Locate the cell with the specified text and output its (x, y) center coordinate. 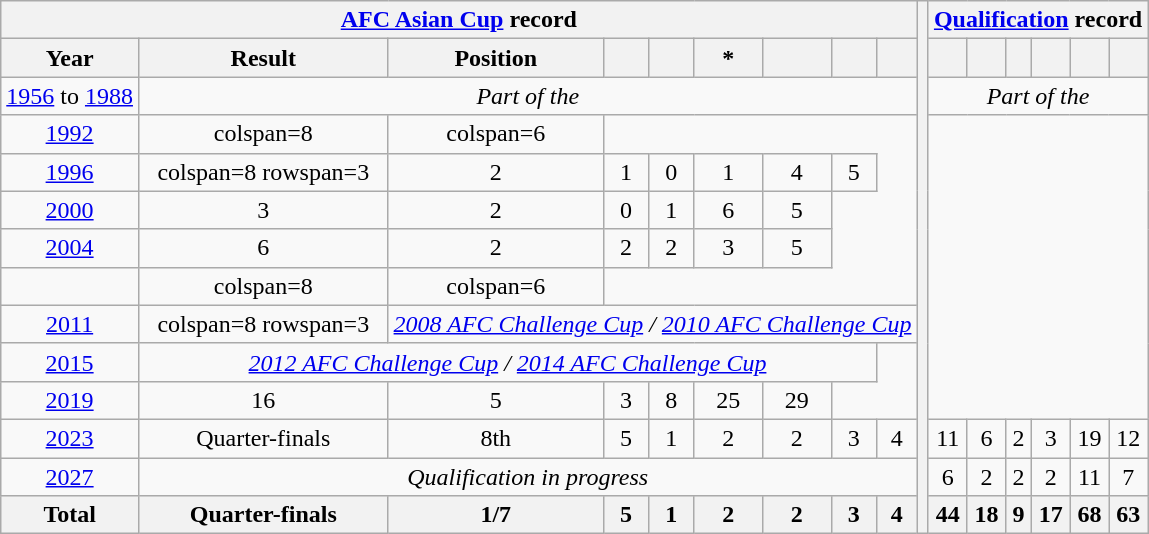
12 (1128, 438)
19 (1090, 438)
7 (1128, 477)
Position (496, 58)
Result (263, 58)
Qualification in progress (527, 477)
18 (986, 515)
2011 (70, 324)
2012 AFC Challenge Cup / 2014 AFC Challenge Cup (507, 362)
68 (1090, 515)
* (728, 58)
44 (948, 515)
2027 (70, 477)
Total (70, 515)
2023 (70, 438)
9 (1018, 515)
1996 (70, 172)
2015 (70, 362)
8th (496, 438)
Year (70, 58)
2000 (70, 210)
2008 AFC Challenge Cup / 2010 AFC Challenge Cup (652, 324)
1956 to 1988 (70, 96)
Qualification record (1038, 20)
2004 (70, 248)
29 (796, 400)
16 (263, 400)
25 (728, 400)
63 (1128, 515)
8 (672, 400)
2019 (70, 400)
1992 (70, 134)
1/7 (496, 515)
AFC Asian Cup record (459, 20)
17 (1050, 515)
